Output the (x, y) coordinate of the center of the cell containing the given text.  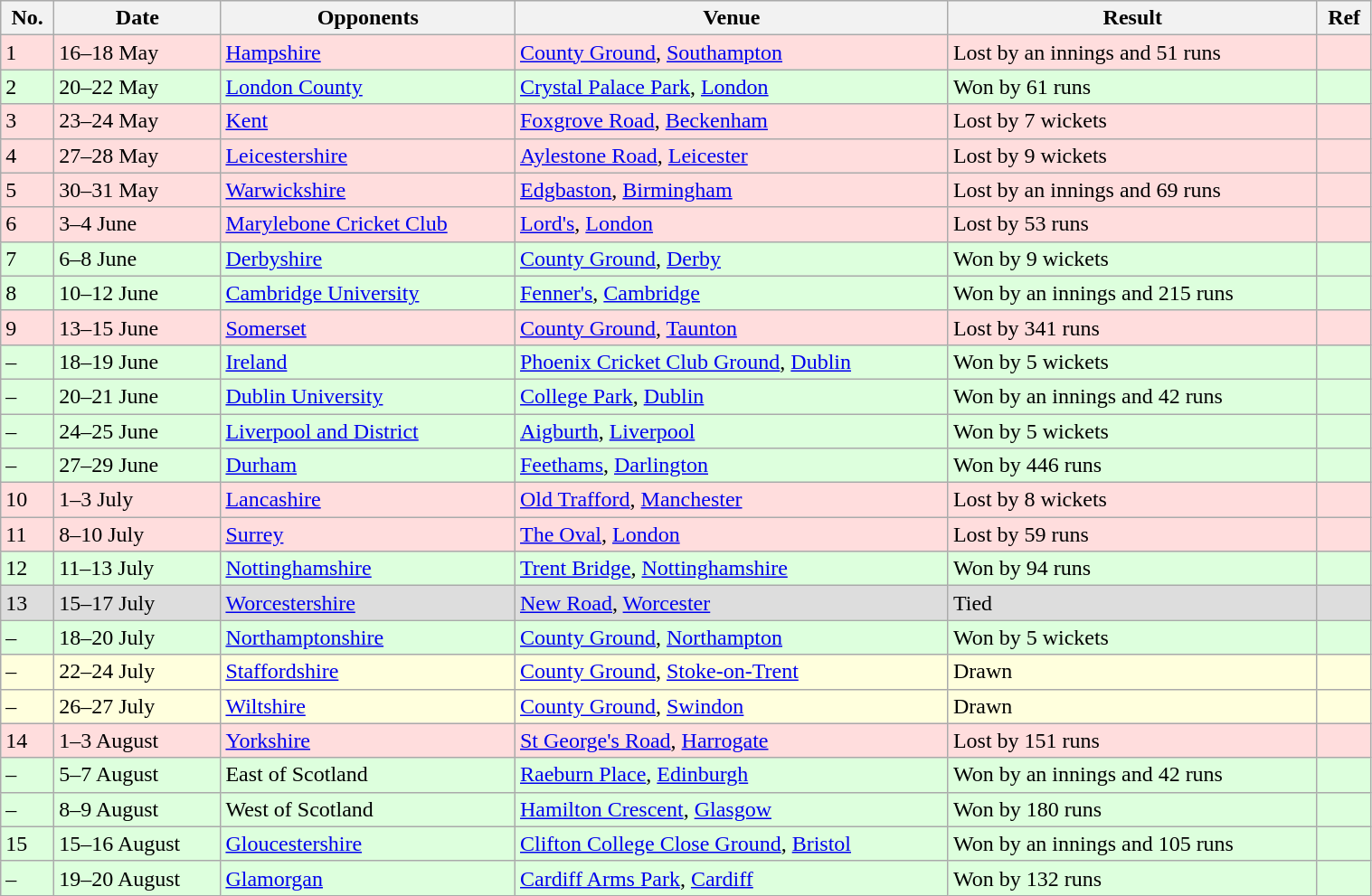
10–12 June (137, 293)
10 (27, 500)
11–13 July (137, 569)
Lord's, London (731, 224)
1 (27, 52)
15 (27, 844)
Venue (731, 18)
5 (27, 190)
4 (27, 156)
Cardiff Arms Park, Cardiff (731, 878)
County Ground, Derby (731, 259)
Lost by 341 runs (1132, 327)
27–28 May (137, 156)
County Ground, Southampton (731, 52)
Lost by an innings and 51 runs (1132, 52)
Lost by an innings and 69 runs (1132, 190)
3 (27, 121)
20–21 June (137, 396)
Hampshire (368, 52)
Crystal Palace Park, London (731, 87)
30–31 May (137, 190)
Tied (1132, 603)
College Park, Dublin (731, 396)
13–15 June (137, 327)
Cambridge University (368, 293)
Worcestershire (368, 603)
Hamilton Crescent, Glasgow (731, 809)
20–22 May (137, 87)
Date (137, 18)
15–16 August (137, 844)
Won by 9 wickets (1132, 259)
8–9 August (137, 809)
Lancashire (368, 500)
Clifton College Close Ground, Bristol (731, 844)
2 (27, 87)
18–19 June (137, 362)
Won by 180 runs (1132, 809)
Lost by 7 wickets (1132, 121)
Lost by 53 runs (1132, 224)
New Road, Worcester (731, 603)
No. (27, 18)
8 (27, 293)
Trent Bridge, Nottinghamshire (731, 569)
Ireland (368, 362)
County Ground, Taunton (731, 327)
Durham (368, 466)
Wiltshire (368, 706)
East of Scotland (368, 775)
Gloucestershire (368, 844)
Dublin University (368, 396)
Nottinghamshire (368, 569)
Yorkshire (368, 740)
Won by an innings and 105 runs (1132, 844)
Leicestershire (368, 156)
Foxgrove Road, Beckenham (731, 121)
15–17 July (137, 603)
Result (1132, 18)
London County (368, 87)
Somerset (368, 327)
Feethams, Darlington (731, 466)
Aigburth, Liverpool (731, 431)
Won by an innings and 215 runs (1132, 293)
19–20 August (137, 878)
5–7 August (137, 775)
Edgbaston, Birmingham (731, 190)
Staffordshire (368, 672)
Surrey (368, 534)
Northamptonshire (368, 637)
Won by 61 runs (1132, 87)
26–27 July (137, 706)
16–18 May (137, 52)
13 (27, 603)
12 (27, 569)
County Ground, Northampton (731, 637)
23–24 May (137, 121)
West of Scotland (368, 809)
County Ground, Stoke-on-Trent (731, 672)
27–29 June (137, 466)
24–25 June (137, 431)
Kent (368, 121)
St George's Road, Harrogate (731, 740)
9 (27, 327)
Won by 446 runs (1132, 466)
6 (27, 224)
Fenner's, Cambridge (731, 293)
18–20 July (137, 637)
8–10 July (137, 534)
Won by 132 runs (1132, 878)
Liverpool and District (368, 431)
The Oval, London (731, 534)
Glamorgan (368, 878)
Derbyshire (368, 259)
Warwickshire (368, 190)
22–24 July (137, 672)
Opponents (368, 18)
Phoenix Cricket Club Ground, Dublin (731, 362)
Lost by 9 wickets (1132, 156)
Lost by 8 wickets (1132, 500)
14 (27, 740)
3–4 June (137, 224)
Raeburn Place, Edinburgh (731, 775)
Ref (1344, 18)
Old Trafford, Manchester (731, 500)
Lost by 151 runs (1132, 740)
1–3 August (137, 740)
Marylebone Cricket Club (368, 224)
Won by 94 runs (1132, 569)
County Ground, Swindon (731, 706)
6–8 June (137, 259)
11 (27, 534)
1–3 July (137, 500)
Lost by 59 runs (1132, 534)
Aylestone Road, Leicester (731, 156)
7 (27, 259)
